Determine the (x, y) coordinate at the center of the cell enclosing the given text.  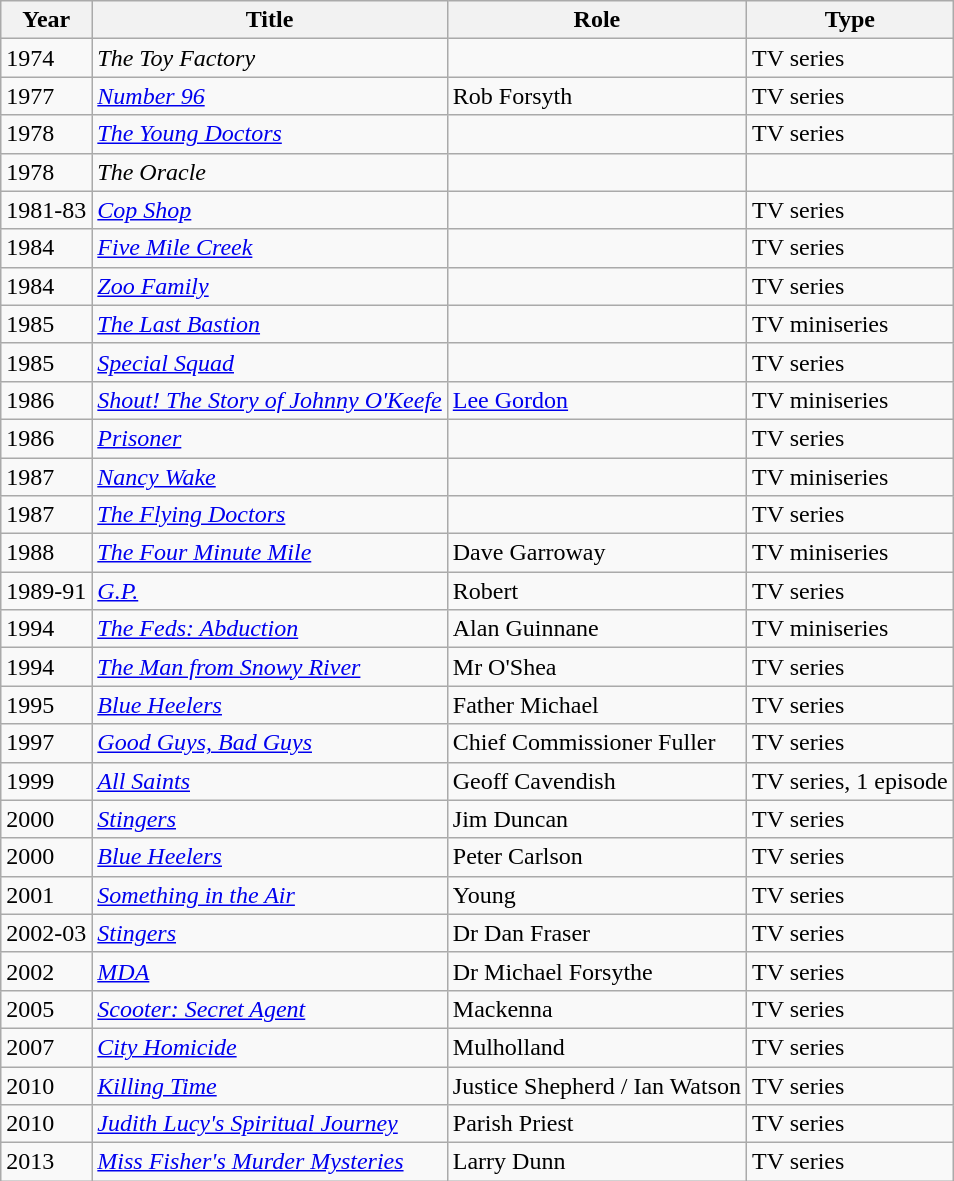
Lee Gordon (596, 400)
City Homicide (270, 1047)
Role (596, 20)
1988 (46, 553)
Mulholland (596, 1047)
Prisoner (270, 438)
Cop Shop (270, 210)
Scooter: Secret Agent (270, 1009)
Rob Forsyth (596, 96)
Jim Duncan (596, 819)
1981-83 (46, 210)
Parish Priest (596, 1124)
Good Guys, Bad Guys (270, 743)
Dave Garroway (596, 553)
Title (270, 20)
The Flying Doctors (270, 515)
Mr O'Shea (596, 667)
The Oracle (270, 172)
1999 (46, 781)
Dr Dan Fraser (596, 933)
Number 96 (270, 96)
MDA (270, 971)
Special Squad (270, 362)
1977 (46, 96)
Year (46, 20)
Robert (596, 591)
Geoff Cavendish (596, 781)
Killing Time (270, 1085)
G.P. (270, 591)
2002 (46, 971)
All Saints (270, 781)
1995 (46, 705)
The Man from Snowy River (270, 667)
2005 (46, 1009)
Miss Fisher's Murder Mysteries (270, 1162)
The Young Doctors (270, 134)
Father Michael (596, 705)
Shout! The Story of Johnny O'Keefe (270, 400)
Dr Michael Forsythe (596, 971)
1989-91 (46, 591)
TV series, 1 episode (850, 781)
Type (850, 20)
Mackenna (596, 1009)
The Four Minute Mile (270, 553)
Justice Shepherd / Ian Watson (596, 1085)
Judith Lucy's Spiritual Journey (270, 1124)
Nancy Wake (270, 477)
Chief Commissioner Fuller (596, 743)
The Feds: Abduction (270, 629)
2013 (46, 1162)
The Toy Factory (270, 58)
Peter Carlson (596, 857)
2001 (46, 895)
1997 (46, 743)
Zoo Family (270, 286)
The Last Bastion (270, 324)
Something in the Air (270, 895)
Larry Dunn (596, 1162)
2007 (46, 1047)
Alan Guinnane (596, 629)
1974 (46, 58)
Five Mile Creek (270, 248)
2002-03 (46, 933)
Young (596, 895)
